Search for the cell housing the specified text and yield its [x, y] center coordinate. 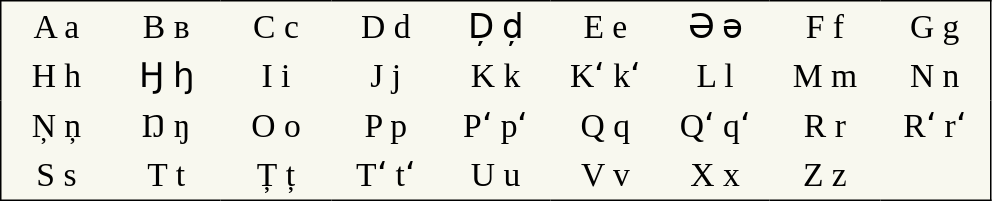
V v [605, 175]
I i [276, 76]
A a [56, 26]
N n [936, 76]
G g [936, 26]
Q q [605, 125]
X x [715, 175]
E e [605, 26]
Rʻ rʻ [936, 125]
Ņ ņ [56, 125]
Ꜧ ꜧ [166, 76]
F f [825, 26]
J j [386, 76]
L l [715, 76]
D d [386, 26]
S s [56, 175]
B в [166, 26]
K k [496, 76]
P p [386, 125]
T t [166, 175]
Ŋ ŋ [166, 125]
M m [825, 76]
Ț ț [276, 175]
O o [276, 125]
Qʻ qʻ [715, 125]
Kʻ kʻ [605, 76]
Pʻ pʻ [496, 125]
R r [825, 125]
H h [56, 76]
Tʻ tʻ [386, 175]
U u [496, 175]
Ə ə [715, 26]
Z z [825, 175]
D̦ d̦ [496, 26]
C c [276, 26]
